Locate the cell with the specified text and output its (X, Y) center coordinate. 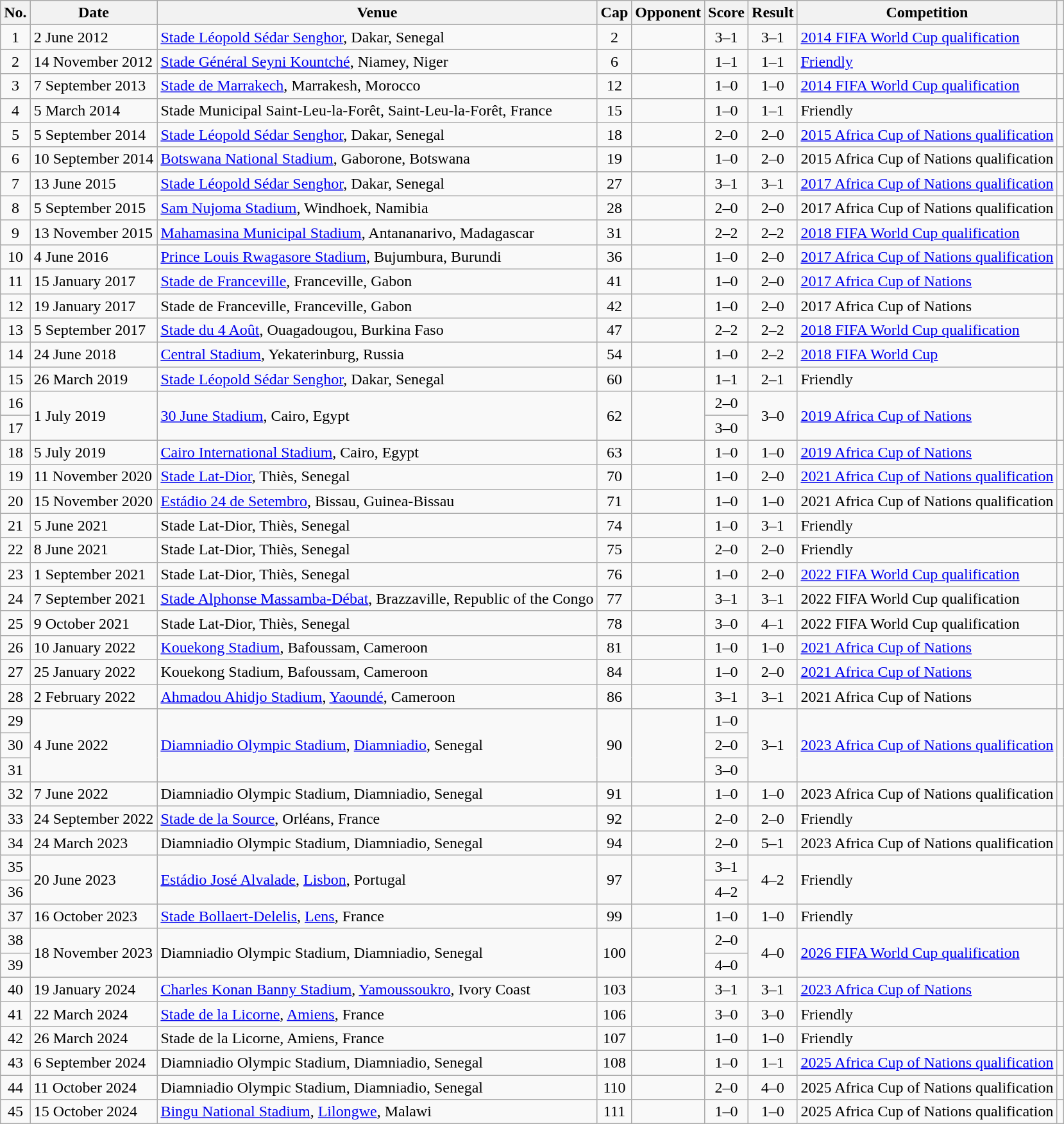
14 November 2012 (94, 62)
37 (15, 916)
Ahmadou Ahidjo Stadium, Yaoundé, Cameroon (377, 696)
111 (614, 1112)
Stade Bollaert-Delelis, Lens, France (377, 916)
Charles Konan Banny Stadium, Yamoussoukro, Ivory Coast (377, 989)
81 (614, 647)
7 September 2021 (94, 599)
100 (614, 953)
24 (15, 599)
18 November 2023 (94, 953)
Stade Général Seyni Kountché, Niamey, Niger (377, 62)
43 (15, 1062)
16 October 2023 (94, 916)
25 January 2022 (94, 672)
76 (614, 574)
22 (15, 550)
92 (614, 819)
5–1 (773, 843)
10 January 2022 (94, 647)
13 June 2015 (94, 183)
5 September 2014 (94, 135)
60 (614, 379)
26 March 2019 (94, 379)
44 (15, 1087)
Date (94, 13)
5 (15, 135)
5 September 2017 (94, 330)
9 October 2021 (94, 623)
45 (15, 1112)
77 (614, 599)
4 June 2022 (94, 745)
Mahamasina Municipal Stadium, Antananarivo, Madagascar (377, 232)
13 (15, 330)
Estádio José Alvalade, Lisbon, Portugal (377, 880)
Botswana National Stadium, Gaborone, Botswana (377, 159)
21 (15, 525)
Result (773, 13)
54 (614, 355)
Score (727, 13)
10 (15, 257)
26 March 2024 (94, 1038)
5 September 2015 (94, 208)
24 June 2018 (94, 355)
32 (15, 794)
22 March 2024 (94, 1014)
108 (614, 1062)
24 September 2022 (94, 819)
99 (614, 916)
Bingu National Stadium, Lilongwe, Malawi (377, 1112)
11 October 2024 (94, 1087)
1 September 2021 (94, 574)
15 November 2020 (94, 501)
2023 Africa Cup of Nations (927, 989)
Stade Alphonse Massamba-Débat, Brazzaville, Republic of the Congo (377, 599)
8 June 2021 (94, 550)
75 (614, 550)
29 (15, 721)
23 (15, 574)
2 February 2022 (94, 696)
71 (614, 501)
63 (614, 452)
107 (614, 1038)
17 (15, 428)
Prince Louis Rwagasore Stadium, Bujumbura, Burundi (377, 257)
30 (15, 745)
24 March 2023 (94, 843)
Stade de la Source, Orléans, France (377, 819)
35 (15, 867)
4 June 2016 (94, 257)
5 June 2021 (94, 525)
7 June 2022 (94, 794)
Sam Nujoma Stadium, Windhoek, Namibia (377, 208)
7 (15, 183)
62 (614, 416)
40 (15, 989)
13 November 2015 (94, 232)
5 March 2014 (94, 110)
103 (614, 989)
91 (614, 794)
74 (614, 525)
97 (614, 880)
20 (15, 501)
106 (614, 1014)
33 (15, 819)
No. (15, 13)
38 (15, 941)
Opponent (668, 13)
16 (15, 404)
84 (614, 672)
2–1 (773, 379)
Estádio 24 de Setembro, Bissau, Guinea-Bissau (377, 501)
6 September 2024 (94, 1062)
19 January 2017 (94, 306)
7 September 2013 (94, 86)
Competition (927, 13)
94 (614, 843)
2 June 2012 (94, 37)
Stade du 4 Août, Ouagadougou, Burkina Faso (377, 330)
39 (15, 965)
8 (15, 208)
14 (15, 355)
86 (614, 696)
15 January 2017 (94, 281)
Cairo International Stadium, Cairo, Egypt (377, 452)
4 (15, 110)
11 November 2020 (94, 477)
90 (614, 745)
15 October 2024 (94, 1112)
Central Stadium, Yekaterinburg, Russia (377, 355)
9 (15, 232)
Venue (377, 13)
Cap (614, 13)
25 (15, 623)
2026 FIFA World Cup qualification (927, 953)
5 July 2019 (94, 452)
47 (614, 330)
Stade Municipal Saint-Leu-la-Forêt, Saint-Leu-la-Forêt, France (377, 110)
1 (15, 37)
10 September 2014 (94, 159)
19 January 2024 (94, 989)
Stade de Marrakech, Marrakesh, Morocco (377, 86)
110 (614, 1087)
1 July 2019 (94, 416)
11 (15, 281)
26 (15, 647)
30 June Stadium, Cairo, Egypt (377, 416)
70 (614, 477)
78 (614, 623)
20 June 2023 (94, 880)
34 (15, 843)
3 (15, 86)
4–1 (773, 623)
2018 FIFA World Cup (927, 355)
